Find where the given text appears and provide that cell's center as (X, Y) coordinate. 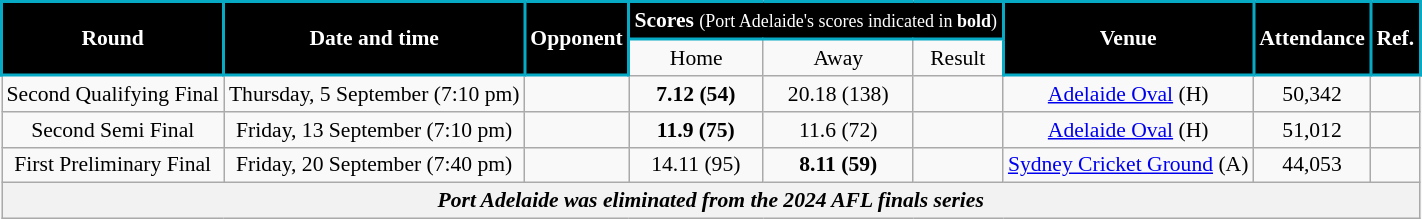
Port Adelaide was eliminated from the 2024 AFL finals series (711, 201)
Friday, 20 September (7:40 pm) (374, 165)
Away (838, 57)
50,342 (1312, 93)
Thursday, 5 September (7:10 pm) (374, 93)
20.18 (138) (838, 93)
Scores (Port Adelaide's scores indicated in bold) (816, 20)
Ref. (1396, 39)
44,053 (1312, 165)
14.11 (95) (696, 165)
Second Qualifying Final (113, 93)
51,012 (1312, 130)
7.12 (54) (696, 93)
Home (696, 57)
Round (113, 39)
Result (958, 57)
8.11 (59) (838, 165)
Venue (1128, 39)
Second Semi Final (113, 130)
Friday, 13 September (7:10 pm) (374, 130)
Opponent (577, 39)
11.6 (72) (838, 130)
Sydney Cricket Ground (A) (1128, 165)
11.9 (75) (696, 130)
First Preliminary Final (113, 165)
Attendance (1312, 39)
Date and time (374, 39)
